Capture the cell that displays the provided text and extract its [X, Y] central coordinate. 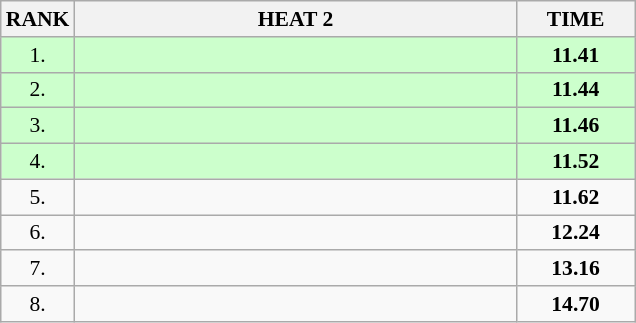
14.70 [576, 304]
11.46 [576, 126]
11.41 [576, 55]
1. [38, 55]
11.52 [576, 162]
11.44 [576, 90]
12.24 [576, 233]
3. [38, 126]
11.62 [576, 197]
5. [38, 197]
RANK [38, 19]
HEAT 2 [295, 19]
7. [38, 269]
13.16 [576, 269]
TIME [576, 19]
2. [38, 90]
4. [38, 162]
8. [38, 304]
6. [38, 233]
